Capture the cell that displays the provided text and extract its [X, Y] central coordinate. 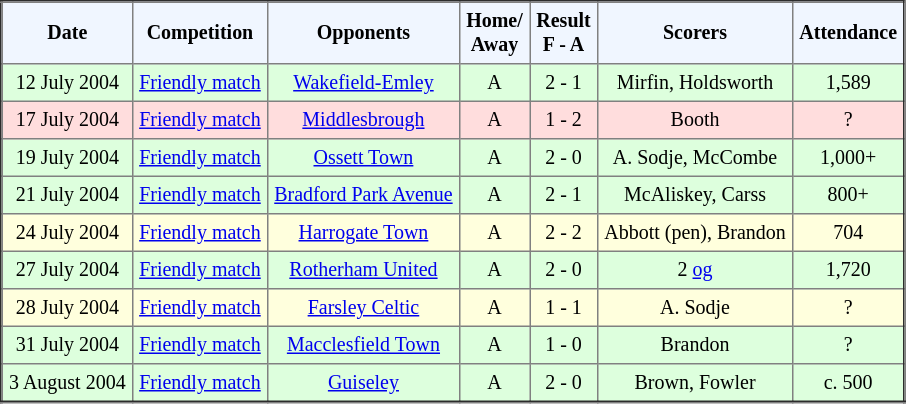
2 og [694, 270]
Booth [694, 120]
21 July 2004 [68, 195]
1 - 1 [564, 308]
Scorers [694, 33]
Harrogate Town [363, 233]
1 - 0 [564, 345]
800+ [849, 195]
Bradford Park Avenue [363, 195]
A. Sodje [694, 308]
24 July 2004 [68, 233]
Competition [200, 33]
2 - 2 [564, 233]
12 July 2004 [68, 83]
1,589 [849, 83]
28 July 2004 [68, 308]
Macclesfield Town [363, 345]
c. 500 [849, 383]
Mirfin, Holdsworth [694, 83]
A. Sodje, McCombe [694, 158]
Home/Away [494, 33]
Middlesbrough [363, 120]
1 - 2 [564, 120]
ResultF - A [564, 33]
Date [68, 33]
3 August 2004 [68, 383]
1,720 [849, 270]
1,000+ [849, 158]
17 July 2004 [68, 120]
704 [849, 233]
Brandon [694, 345]
Brown, Fowler [694, 383]
Ossett Town [363, 158]
Abbott (pen), Brandon [694, 233]
31 July 2004 [68, 345]
Rotherham United [363, 270]
McAliskey, Carss [694, 195]
27 July 2004 [68, 270]
Guiseley [363, 383]
Farsley Celtic [363, 308]
Wakefield-Emley [363, 83]
Attendance [849, 33]
19 July 2004 [68, 158]
Opponents [363, 33]
